Find where the given text appears and provide that cell's center as (x, y) coordinate. 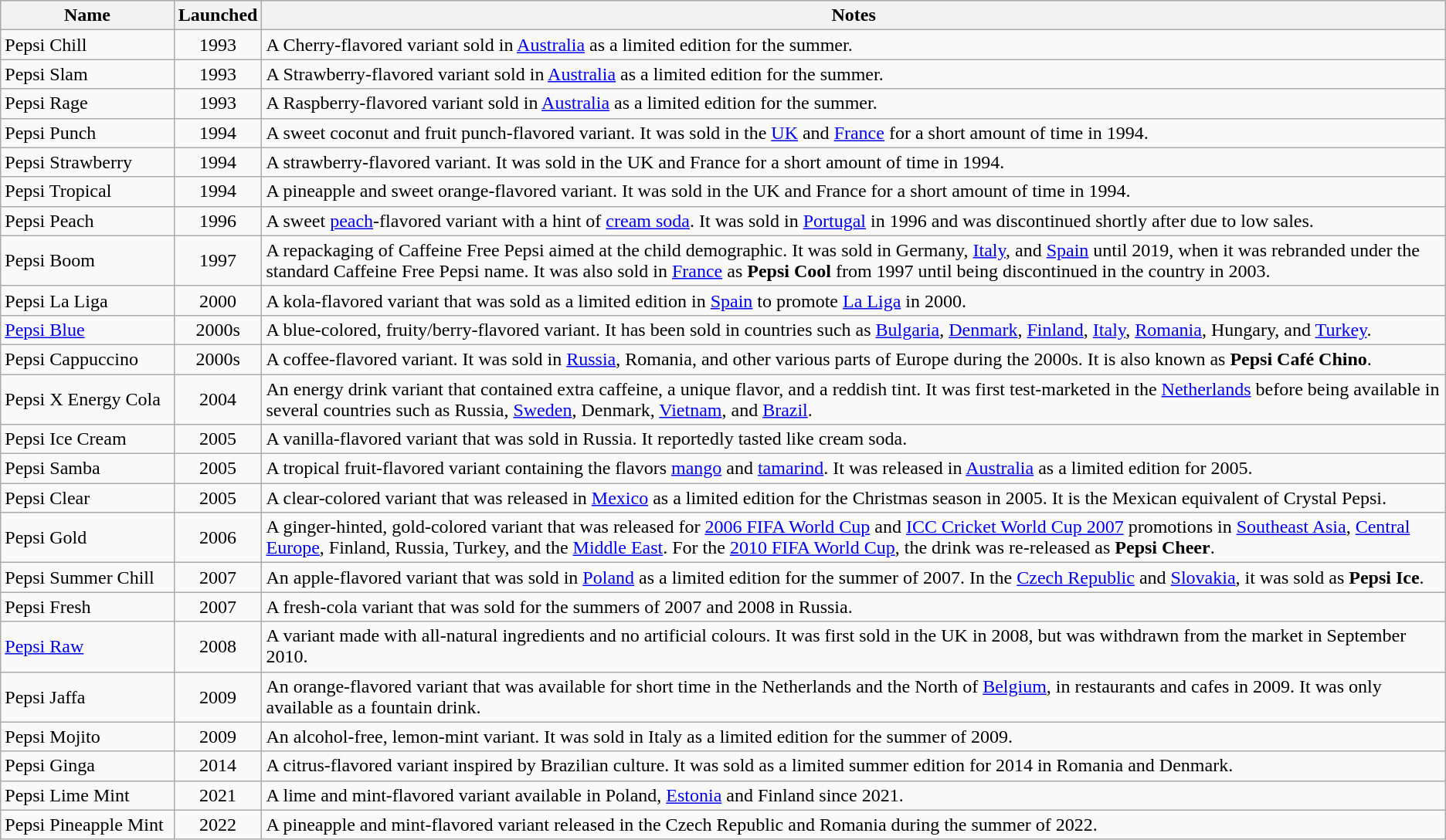
Notes (854, 15)
2000 (218, 300)
2008 (218, 647)
Pepsi Summer Chill (87, 577)
2021 (218, 795)
Pepsi Pineapple Mint (87, 825)
A pineapple and mint-flavored variant released in the Czech Republic and Romania during the summer of 2022. (854, 825)
A pineapple and sweet orange-flavored variant. It was sold in the UK and France for a short amount of time in 1994. (854, 191)
2022 (218, 825)
Pepsi Boom (87, 261)
Pepsi Strawberry (87, 162)
Pepsi Lime Mint (87, 795)
A sweet coconut and fruit punch-flavored variant. It was sold in the UK and France for a short amount of time in 1994. (854, 133)
A fresh-cola variant that was sold for the summers of 2007 and 2008 in Russia. (854, 607)
Pepsi Blue (87, 330)
A tropical fruit-flavored variant containing the flavors mango and tamarind. It was released in Australia as a limited edition for 2005. (854, 469)
Pepsi Rage (87, 103)
A strawberry-flavored variant. It was sold in the UK and France for a short amount of time in 1994. (854, 162)
1997 (218, 261)
Pepsi X Energy Cola (87, 398)
1996 (218, 221)
Pepsi Ice Cream (87, 439)
Launched (218, 15)
Pepsi Ginga (87, 766)
Pepsi Tropical (87, 191)
Pepsi La Liga (87, 300)
Pepsi Punch (87, 133)
Pepsi Jaffa (87, 696)
Pepsi Clear (87, 498)
Pepsi Gold (87, 537)
Name (87, 15)
Pepsi Samba (87, 469)
2006 (218, 537)
Pepsi Fresh (87, 607)
A blue-colored, fruity/berry-flavored variant. It has been sold in countries such as Bulgaria, Denmark, Finland, Italy, Romania, Hungary, and Turkey. (854, 330)
A vanilla-flavored variant that was sold in Russia. It reportedly tasted like cream soda. (854, 439)
A kola-flavored variant that was sold as a limited edition in Spain to promote La Liga in 2000. (854, 300)
A citrus-flavored variant inspired by Brazilian culture. It was sold as a limited summer edition for 2014 in Romania and Denmark. (854, 766)
A sweet peach-flavored variant with a hint of cream soda. It was sold in Portugal in 1996 and was discontinued shortly after due to low sales. (854, 221)
2004 (218, 398)
A Raspberry-flavored variant sold in Australia as a limited edition for the summer. (854, 103)
An alcohol-free, lemon-mint variant. It was sold in Italy as a limited edition for the summer of 2009. (854, 737)
Pepsi Mojito (87, 737)
Pepsi Raw (87, 647)
A Cherry-flavored variant sold in Australia as a limited edition for the summer. (854, 45)
A coffee-flavored variant. It was sold in Russia, Romania, and other various parts of Europe during the 2000s. It is also known as Pepsi Café Chino. (854, 359)
A lime and mint-flavored variant available in Poland, Estonia and Finland since 2021. (854, 795)
A Strawberry-flavored variant sold in Australia as a limited edition for the summer. (854, 74)
2014 (218, 766)
Pepsi Slam (87, 74)
Pepsi Peach (87, 221)
Pepsi Chill (87, 45)
Pepsi Cappuccino (87, 359)
